Determine the [X, Y] coordinate at the center of the cell enclosing the given text.  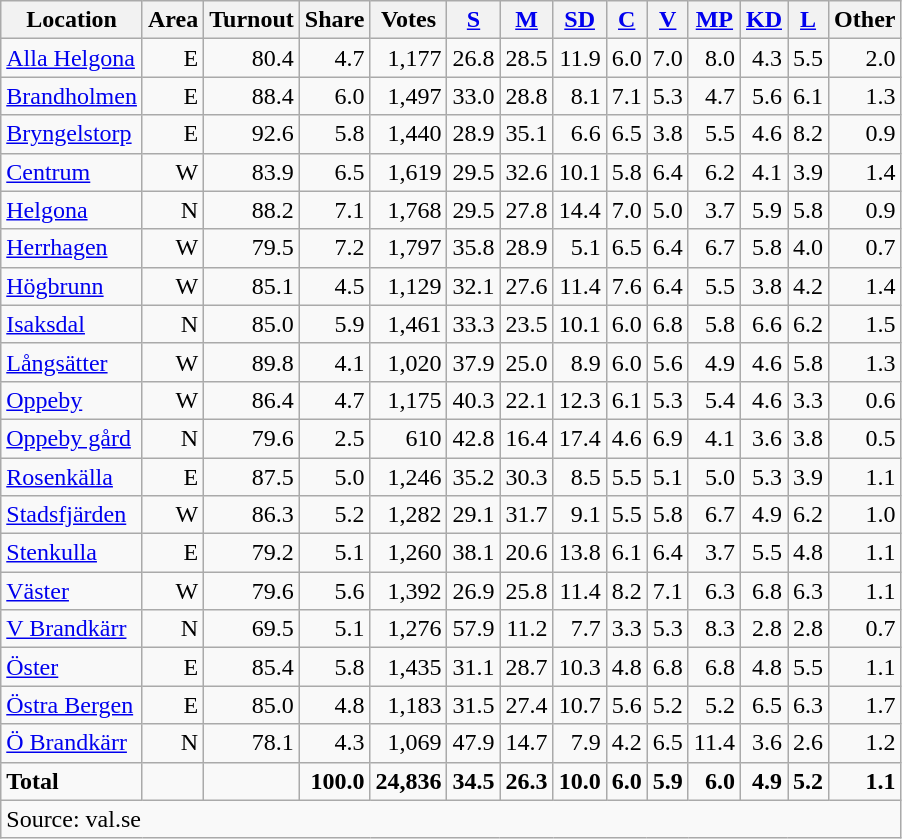
25.8 [526, 591]
8.0 [714, 58]
Other [865, 20]
V Brandkärr [72, 629]
26.8 [474, 58]
35.8 [474, 248]
Herrhagen [72, 248]
1,497 [408, 96]
57.9 [474, 629]
2.6 [808, 743]
35.1 [526, 134]
1,282 [408, 515]
40.3 [474, 400]
5.4 [714, 400]
79.2 [252, 553]
7.2 [334, 248]
Östra Bergen [72, 705]
13.8 [580, 553]
Total [72, 781]
V [668, 20]
2.5 [334, 438]
1,768 [408, 210]
1,129 [408, 286]
1,020 [408, 362]
Turnout [252, 20]
14.7 [526, 743]
31.1 [474, 667]
2.0 [865, 58]
33.0 [474, 96]
0.5 [865, 438]
27.4 [526, 705]
79.5 [252, 248]
29.1 [474, 515]
1,797 [408, 248]
28.5 [526, 58]
11.2 [526, 629]
Oppeby [72, 400]
28.7 [526, 667]
1,619 [408, 172]
26.3 [526, 781]
10.0 [580, 781]
12.3 [580, 400]
1.7 [865, 705]
24,836 [408, 781]
Alla Helgona [72, 58]
0.6 [865, 400]
1,392 [408, 591]
17.4 [580, 438]
1.0 [865, 515]
SD [580, 20]
47.9 [474, 743]
83.9 [252, 172]
7.9 [580, 743]
Brandholmen [72, 96]
C [626, 20]
8.1 [580, 96]
31.5 [474, 705]
14.4 [580, 210]
8.5 [580, 477]
10.3 [580, 667]
MP [714, 20]
86.4 [252, 400]
85.1 [252, 286]
4.5 [334, 286]
S [474, 20]
Source: val.se [451, 819]
1,177 [408, 58]
Rosenkälla [72, 477]
38.1 [474, 553]
10.7 [580, 705]
89.8 [252, 362]
Centrum [72, 172]
Area [172, 20]
8.3 [714, 629]
11.9 [580, 58]
Bryngelstorp [72, 134]
Öster [72, 667]
M [526, 20]
Långsätter [72, 362]
6.9 [668, 438]
27.6 [526, 286]
85.4 [252, 667]
1,246 [408, 477]
Helgona [72, 210]
Stenkulla [72, 553]
23.5 [526, 324]
78.1 [252, 743]
42.8 [474, 438]
Location [72, 20]
Ö Brandkärr [72, 743]
1,183 [408, 705]
86.3 [252, 515]
610 [408, 438]
80.4 [252, 58]
35.2 [474, 477]
Share [334, 20]
92.6 [252, 134]
7.7 [580, 629]
32.6 [526, 172]
Högbrunn [72, 286]
69.5 [252, 629]
34.5 [474, 781]
KD [764, 20]
100.0 [334, 781]
1.2 [865, 743]
20.6 [526, 553]
31.7 [526, 515]
1,069 [408, 743]
Väster [72, 591]
1,276 [408, 629]
8.9 [580, 362]
26.9 [474, 591]
1,260 [408, 553]
1,440 [408, 134]
Votes [408, 20]
Stadsfjärden [72, 515]
87.5 [252, 477]
1,461 [408, 324]
4.0 [808, 248]
28.8 [526, 96]
1,175 [408, 400]
Isaksdal [72, 324]
22.1 [526, 400]
9.1 [580, 515]
30.3 [526, 477]
27.8 [526, 210]
32.1 [474, 286]
L [808, 20]
1,435 [408, 667]
25.0 [526, 362]
Oppeby gård [72, 438]
7.6 [626, 286]
16.4 [526, 438]
37.9 [474, 362]
1.5 [865, 324]
88.4 [252, 96]
33.3 [474, 324]
88.2 [252, 210]
